Provide the [x, y] coordinate of the cell's center where the given text is located.  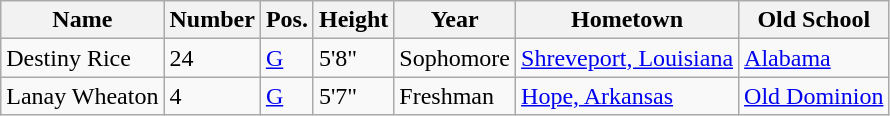
Pos. [286, 20]
Height [353, 20]
4 [212, 96]
Number [212, 20]
Old Dominion [814, 96]
24 [212, 58]
Name [82, 20]
5'7" [353, 96]
Destiny Rice [82, 58]
Alabama [814, 58]
Old School [814, 20]
5'8" [353, 58]
Hometown [628, 20]
Lanay Wheaton [82, 96]
Shreveport, Louisiana [628, 58]
Sophomore [455, 58]
Hope, Arkansas [628, 96]
Freshman [455, 96]
Year [455, 20]
